Capture the cell that displays the provided text and extract its [X, Y] central coordinate. 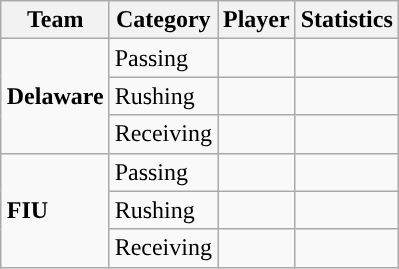
Delaware [55, 96]
FIU [55, 210]
Statistics [346, 20]
Category [163, 20]
Player [257, 20]
Team [55, 20]
